Extract the [x, y] coordinate from the center of the cell holding the provided text.  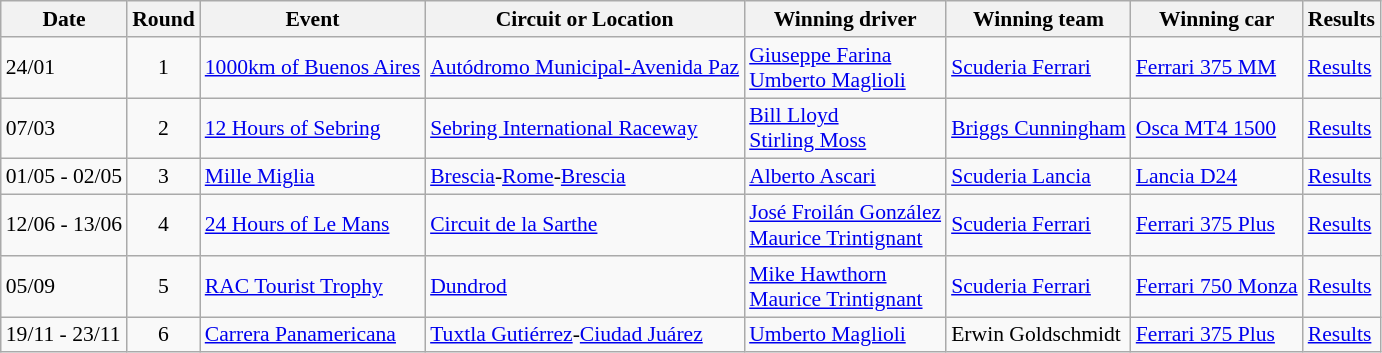
Giuseppe Farina Umberto Maglioli [845, 68]
Round [164, 19]
Sebring International Raceway [584, 128]
Erwin Goldschmidt [1038, 335]
12/06 - 13/06 [64, 226]
Lancia D24 [1217, 177]
2 [164, 128]
Ferrari 750 Monza [1217, 286]
Osca MT4 1500 [1217, 128]
Alberto Ascari [845, 177]
Mike Hawthorn Maurice Trintignant [845, 286]
Circuit de la Sarthe [584, 226]
24/01 [64, 68]
Winning car [1217, 19]
5 [164, 286]
Date [64, 19]
Tuxtla Gutiérrez-Ciudad Juárez [584, 335]
12 Hours of Sebring [312, 128]
Event [312, 19]
Carrera Panamericana [312, 335]
4 [164, 226]
24 Hours of Le Mans [312, 226]
1000km of Buenos Aires [312, 68]
Circuit or Location [584, 19]
Scuderia Lancia [1038, 177]
Winning driver [845, 19]
Ferrari 375 MM [1217, 68]
Mille Miglia [312, 177]
1 [164, 68]
Winning team [1038, 19]
07/03 [64, 128]
Briggs Cunningham [1038, 128]
3 [164, 177]
19/11 - 23/11 [64, 335]
Autódromo Municipal-Avenida Paz [584, 68]
Bill Lloyd Stirling Moss [845, 128]
Brescia-Rome-Brescia [584, 177]
RAC Tourist Trophy [312, 286]
01/05 - 02/05 [64, 177]
Umberto Maglioli [845, 335]
Dundrod [584, 286]
6 [164, 335]
José Froilán González Maurice Trintignant [845, 226]
05/09 [64, 286]
